Pinpoint the cell where the given text exists, returning its [X, Y] midpoint coordinate. 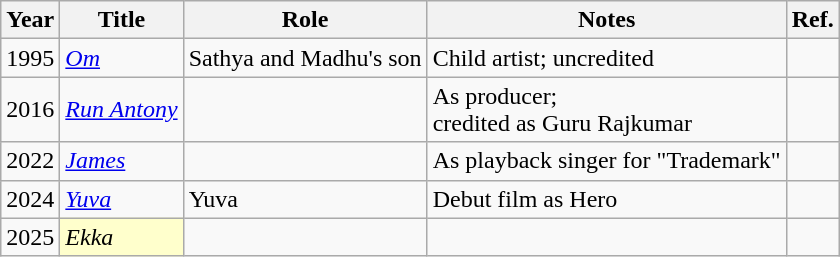
Child artist; uncredited [606, 58]
2022 [30, 161]
Sathya and Madhu's son [305, 58]
Om [122, 58]
Role [305, 20]
As playback singer for "Trademark" [606, 161]
Ref. [812, 20]
Notes [606, 20]
James [122, 161]
2025 [30, 237]
Ekka [122, 237]
Debut film as Hero [606, 199]
Run Antony [122, 110]
As producer;credited as Guru Rajkumar [606, 110]
Year [30, 20]
2024 [30, 199]
Title [122, 20]
2016 [30, 110]
1995 [30, 58]
